Find where the given text appears and provide that cell's center as [x, y] coordinate. 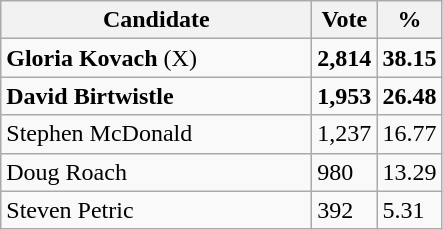
Candidate [156, 20]
16.77 [410, 134]
980 [344, 172]
1,953 [344, 96]
Stephen McDonald [156, 134]
2,814 [344, 58]
38.15 [410, 58]
Vote [344, 20]
David Birtwistle [156, 96]
Gloria Kovach (X) [156, 58]
392 [344, 210]
13.29 [410, 172]
5.31 [410, 210]
Steven Petric [156, 210]
1,237 [344, 134]
% [410, 20]
26.48 [410, 96]
Doug Roach [156, 172]
